Return the [X, Y] coordinate for the center point of the cell that contains the specified text.  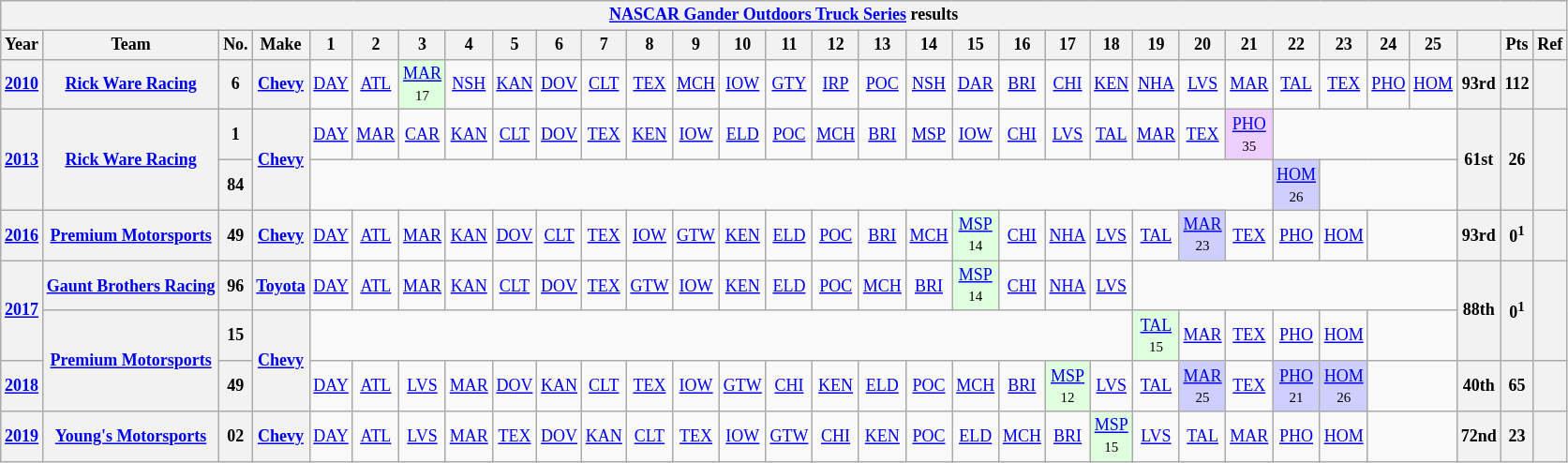
IRP [836, 84]
17 [1068, 45]
13 [882, 45]
DAR [976, 84]
Year [22, 45]
96 [236, 286]
MAR25 [1202, 386]
2013 [22, 159]
8 [650, 45]
PHO35 [1249, 135]
10 [742, 45]
65 [1516, 386]
MSP [929, 135]
MAR17 [423, 84]
2019 [22, 437]
5 [515, 45]
Ref [1550, 45]
3 [423, 45]
9 [696, 45]
72nd [1479, 437]
84 [236, 185]
MAR23 [1202, 235]
21 [1249, 45]
26 [1516, 159]
16 [1023, 45]
Make [281, 45]
GTY [789, 84]
20 [1202, 45]
PHO21 [1297, 386]
12 [836, 45]
MSP15 [1112, 437]
112 [1516, 84]
Team [130, 45]
CAR [423, 135]
19 [1157, 45]
14 [929, 45]
24 [1389, 45]
02 [236, 437]
4 [469, 45]
2018 [22, 386]
18 [1112, 45]
Young's Motorsports [130, 437]
Toyota [281, 286]
40th [1479, 386]
MSP12 [1068, 386]
2017 [22, 311]
2010 [22, 84]
7 [604, 45]
2016 [22, 235]
No. [236, 45]
25 [1434, 45]
Pts [1516, 45]
22 [1297, 45]
NASCAR Gander Outdoors Truck Series results [784, 15]
61st [1479, 159]
11 [789, 45]
2 [376, 45]
88th [1479, 311]
TAL15 [1157, 336]
Gaunt Brothers Racing [130, 286]
